Pinpoint the cell where the given text exists, returning its [x, y] midpoint coordinate. 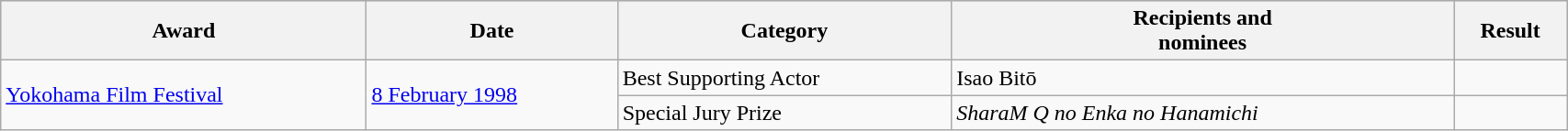
Result [1510, 31]
Recipients and nominees [1203, 31]
Isao Bitō [1203, 78]
Yokohama Film Festival [184, 95]
Date [492, 31]
8 February 1998 [492, 95]
Award [184, 31]
Special Jury Prize [784, 113]
SharaM Q no Enka no Hanamichi [1203, 113]
Best Supporting Actor [784, 78]
Category [784, 31]
